Locate the cell with the specified text and output its (x, y) center coordinate. 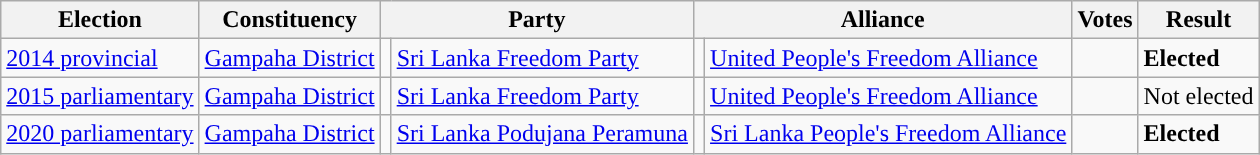
2015 parliamentary (100, 96)
Sri Lanka Podujana Peramuna (542, 134)
Not elected (1198, 96)
Election (100, 20)
Alliance (882, 20)
Sri Lanka People's Freedom Alliance (888, 134)
Result (1198, 20)
Constituency (290, 20)
Party (536, 20)
Votes (1105, 20)
2014 provincial (100, 58)
2020 parliamentary (100, 134)
